Capture the cell that displays the provided text and extract its [x, y] central coordinate. 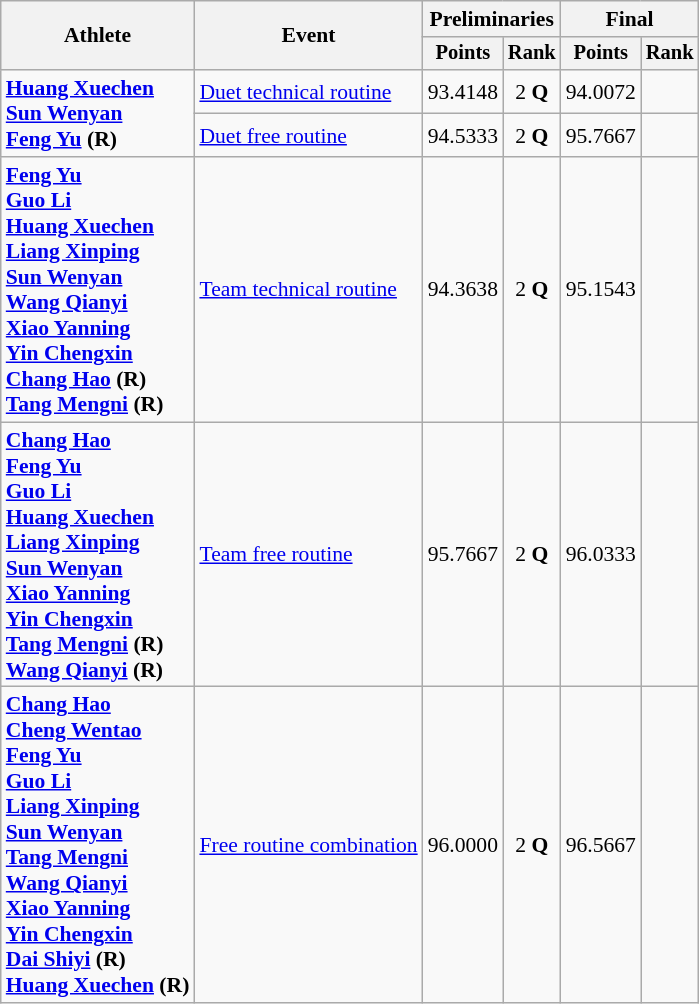
Chang HaoFeng YuGuo LiHuang XuechenLiang XinpingSun WenyanXiao YanningYin ChengxinTang Mengni (R)Wang Qianyi (R) [98, 554]
96.0333 [601, 554]
94.3638 [463, 290]
Team technical routine [308, 290]
Team free routine [308, 554]
94.5333 [463, 136]
Final [630, 19]
Huang XuechenSun WenyanFeng Yu (R) [98, 114]
Chang HaoCheng WentaoFeng YuGuo LiLiang XinpingSun WenyanTang MengniWang QianyiXiao YanningYin ChengxinDai Shiyi (R)Huang Xuechen (R) [98, 845]
93.4148 [463, 92]
Duet technical routine [308, 92]
96.5667 [601, 845]
Free routine combination [308, 845]
Preliminaries [492, 19]
96.0000 [463, 845]
94.0072 [601, 92]
Athlete [98, 36]
Feng YuGuo LiHuang XuechenLiang XinpingSun WenyanWang QianyiXiao YanningYin ChengxinChang Hao (R)Tang Mengni (R) [98, 290]
Event [308, 36]
Duet free routine [308, 136]
95.1543 [601, 290]
